Return the (X, Y) coordinate for the center point of the cell that contains the specified text.  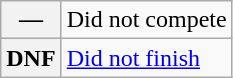
Did not finish (146, 58)
— (31, 20)
DNF (31, 58)
Did not compete (146, 20)
